Capture the cell that displays the provided text and extract its [x, y] central coordinate. 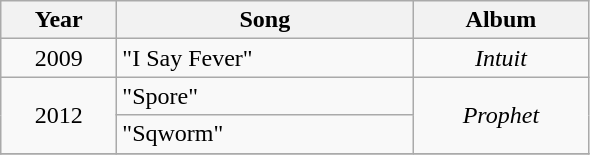
2009 [59, 58]
Year [59, 20]
"I Say Fever" [265, 58]
Album [501, 20]
"Sqworm" [265, 134]
Intuit [501, 58]
Prophet [501, 115]
"Spore" [265, 96]
Song [265, 20]
2012 [59, 115]
